Pinpoint the cell where the given text exists, returning its [X, Y] midpoint coordinate. 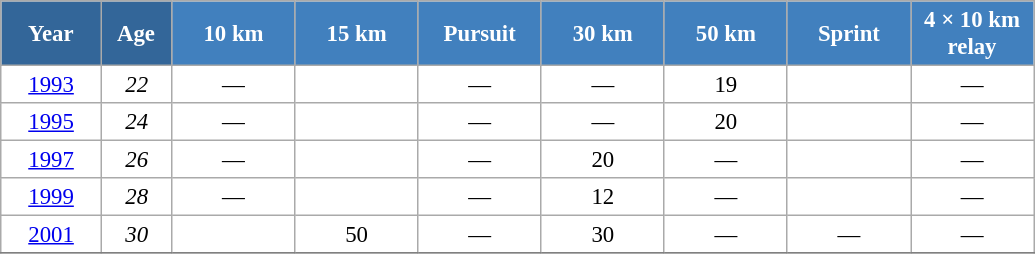
50 [356, 235]
1995 [52, 122]
19 [726, 85]
4 × 10 km relay [972, 34]
Sprint [848, 34]
26 [136, 160]
Pursuit [480, 34]
15 km [356, 34]
Year [52, 34]
22 [136, 85]
1993 [52, 85]
1999 [52, 197]
1997 [52, 160]
10 km [234, 34]
Age [136, 34]
28 [136, 197]
30 km [602, 34]
12 [602, 197]
2001 [52, 235]
24 [136, 122]
50 km [726, 34]
